Output the (x, y) coordinate of the center of the cell containing the given text.  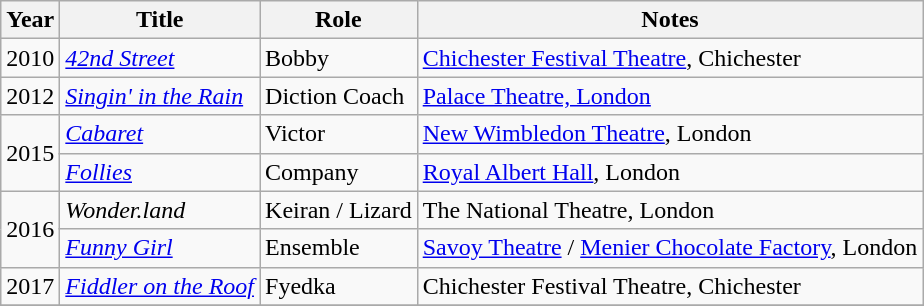
New Wimbledon Theatre, London (670, 134)
Singin' in the Rain (160, 96)
Ensemble (339, 248)
Diction Coach (339, 96)
Wonder.land (160, 210)
Year (30, 20)
Victor (339, 134)
Funny Girl (160, 248)
Fyedka (339, 286)
The National Theatre, London (670, 210)
2010 (30, 58)
Title (160, 20)
Palace Theatre, London (670, 96)
Cabaret (160, 134)
Bobby (339, 58)
Keiran / Lizard (339, 210)
Savoy Theatre / Menier Chocolate Factory, London (670, 248)
2015 (30, 153)
Role (339, 20)
Royal Albert Hall, London (670, 172)
2017 (30, 286)
Company (339, 172)
2012 (30, 96)
Notes (670, 20)
2016 (30, 229)
Follies (160, 172)
Fiddler on the Roof (160, 286)
42nd Street (160, 58)
